Pinpoint the cell where the given text exists, returning its (x, y) midpoint coordinate. 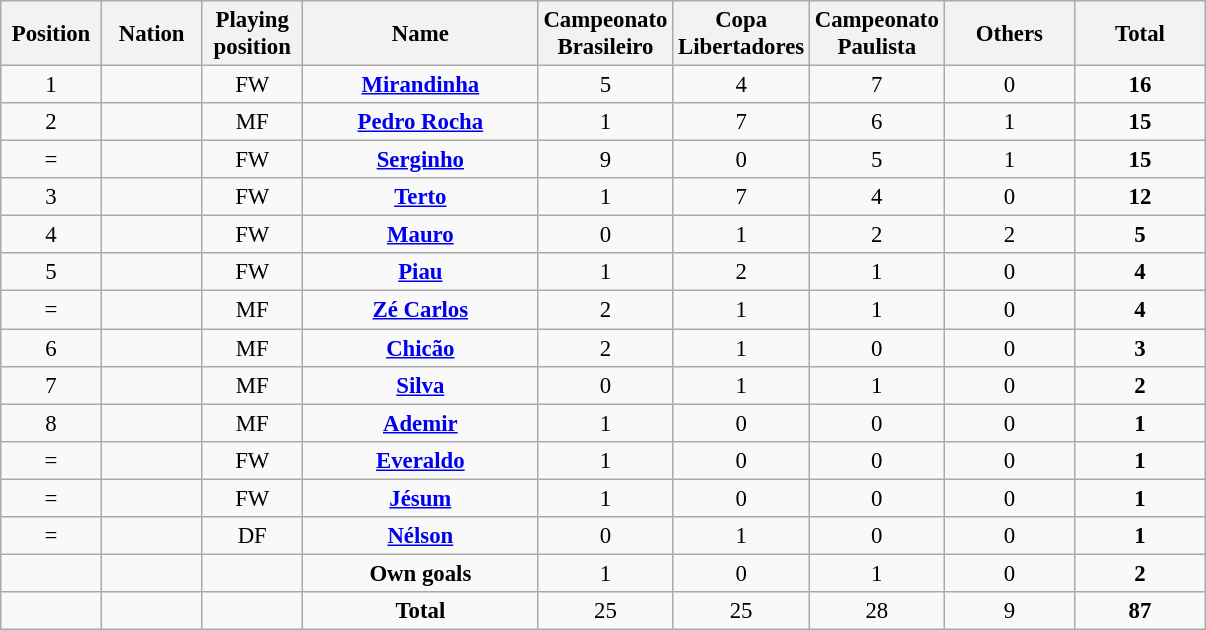
Nation (152, 34)
Mirandinha (421, 85)
87 (1140, 611)
Serginho (421, 160)
Zé Carlos (421, 310)
Campeonato Brasileiro (606, 34)
DF (252, 536)
Ademir (421, 423)
Own goals (421, 573)
Everaldo (421, 460)
Chicão (421, 348)
Piau (421, 273)
Terto (421, 197)
Position (52, 34)
Others (1010, 34)
28 (876, 611)
8 (52, 423)
Copa Libertadores (742, 34)
Mauro (421, 235)
Name (421, 34)
Campeonato Paulista (876, 34)
16 (1140, 85)
Silva (421, 385)
12 (1140, 197)
Pedro Rocha (421, 122)
Nélson (421, 536)
Jésum (421, 498)
Playing position (252, 34)
